Identify which cell holds the provided text, then report its [X, Y] central coordinate. 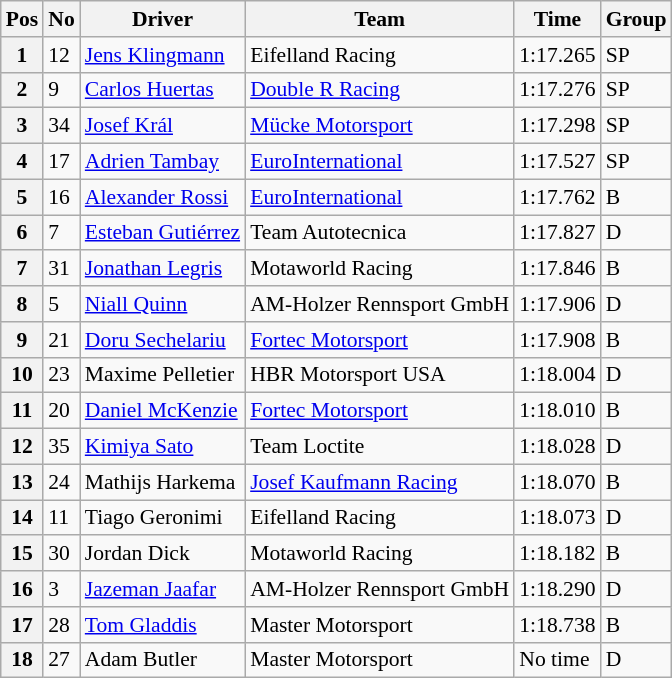
1:17.846 [557, 269]
15 [22, 554]
Doru Sechelariu [162, 340]
Jonathan Legris [162, 269]
Team Loctite [380, 447]
1:18.738 [557, 625]
Tiago Geronimi [162, 518]
14 [22, 518]
1:17.762 [557, 197]
No [62, 19]
Alexander Rossi [162, 197]
1:17.276 [557, 90]
Team Autotecnica [380, 233]
Kimiya Sato [162, 447]
1:17.906 [557, 304]
18 [22, 660]
No time [557, 660]
Adrien Tambay [162, 162]
Jens Klingmann [162, 55]
1:18.028 [557, 447]
1:17.827 [557, 233]
Jazeman Jaafar [162, 589]
1:18.004 [557, 375]
30 [62, 554]
2 [22, 90]
Maxime Pelletier [162, 375]
1:17.527 [557, 162]
28 [62, 625]
Carlos Huertas [162, 90]
Jordan Dick [162, 554]
35 [62, 447]
Mathijs Harkema [162, 482]
Josef Kaufmann Racing [380, 482]
4 [22, 162]
1:18.290 [557, 589]
Pos [22, 19]
1 [22, 55]
Adam Butler [162, 660]
Esteban Gutiérrez [162, 233]
Daniel McKenzie [162, 411]
Double R Racing [380, 90]
20 [62, 411]
Group [636, 19]
23 [62, 375]
1:17.265 [557, 55]
24 [62, 482]
Mücke Motorsport [380, 126]
10 [22, 375]
1:17.298 [557, 126]
8 [22, 304]
21 [62, 340]
Niall Quinn [162, 304]
Josef Král [162, 126]
1:18.070 [557, 482]
6 [22, 233]
34 [62, 126]
Time [557, 19]
Tom Gladdis [162, 625]
31 [62, 269]
HBR Motorsport USA [380, 375]
1:18.010 [557, 411]
1:18.182 [557, 554]
1:17.908 [557, 340]
Team [380, 19]
Driver [162, 19]
13 [22, 482]
1:18.073 [557, 518]
27 [62, 660]
